From the cell containing the given text, extract its center point as [x, y] coordinate. 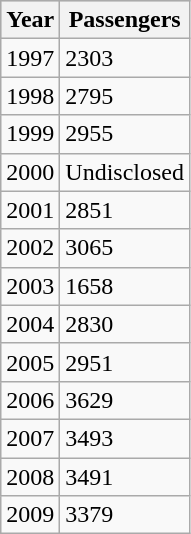
1999 [30, 134]
2955 [125, 134]
1998 [30, 96]
2002 [30, 248]
1997 [30, 58]
2004 [30, 324]
2009 [30, 515]
3491 [125, 477]
Passengers [125, 20]
2951 [125, 362]
2007 [30, 438]
2008 [30, 477]
2005 [30, 362]
2001 [30, 210]
2830 [125, 324]
3379 [125, 515]
2006 [30, 400]
1658 [125, 286]
Year [30, 20]
3065 [125, 248]
2000 [30, 172]
3629 [125, 400]
2795 [125, 96]
Undisclosed [125, 172]
2851 [125, 210]
2303 [125, 58]
2003 [30, 286]
3493 [125, 438]
